Extract the (x, y) coordinate from the center of the cell holding the provided text.  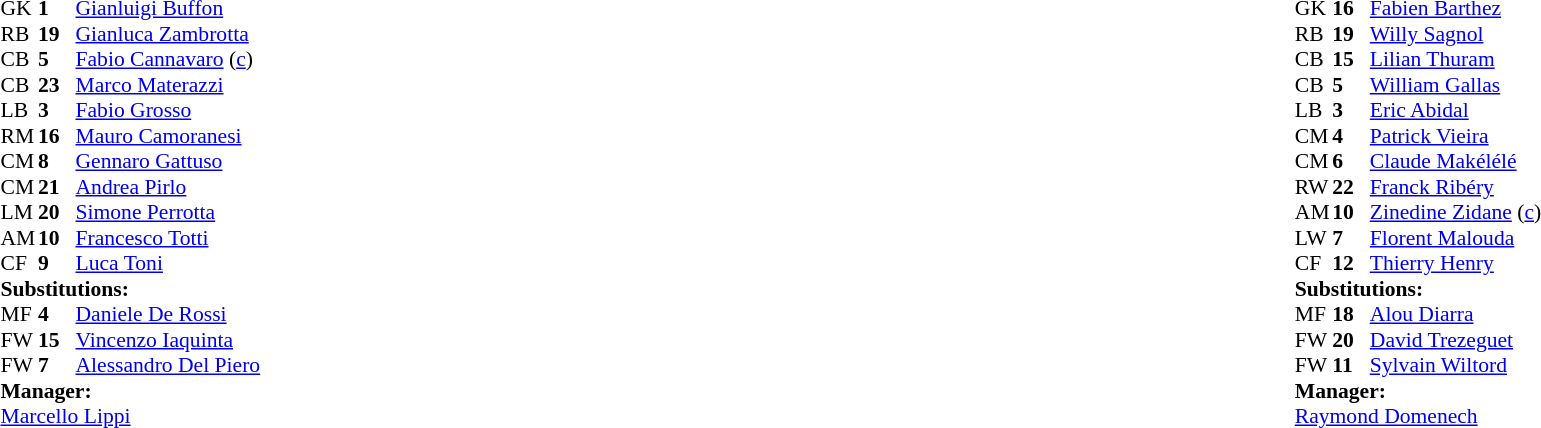
Patrick Vieira (1456, 136)
David Trezeguet (1456, 340)
Andrea Pirlo (168, 187)
Florent Malouda (1456, 238)
Sylvain Wiltord (1456, 365)
6 (1351, 161)
22 (1351, 187)
RW (1314, 187)
16 (57, 136)
Alou Diarra (1456, 315)
Claude Makélélé (1456, 161)
Lilian Thuram (1456, 59)
Gennaro Gattuso (168, 161)
Gianluca Zambrotta (168, 34)
William Gallas (1456, 85)
Alessandro Del Piero (168, 365)
Zinedine Zidane (c) (1456, 213)
Simone Perrotta (168, 213)
23 (57, 85)
LW (1314, 238)
Luca Toni (168, 263)
Fabio Cannavaro (c) (168, 59)
Francesco Totti (168, 238)
Fabio Grosso (168, 111)
Daniele De Rossi (168, 315)
21 (57, 187)
LM (19, 213)
8 (57, 161)
9 (57, 263)
18 (1351, 315)
11 (1351, 365)
Franck Ribéry (1456, 187)
Eric Abidal (1456, 111)
RM (19, 136)
Thierry Henry (1456, 263)
Marco Materazzi (168, 85)
Willy Sagnol (1456, 34)
Mauro Camoranesi (168, 136)
Vincenzo Iaquinta (168, 340)
12 (1351, 263)
